Capture the cell that displays the provided text and extract its (X, Y) central coordinate. 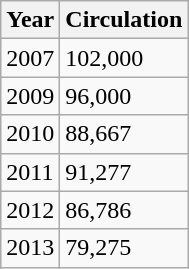
2011 (30, 172)
2010 (30, 134)
Year (30, 20)
2013 (30, 248)
Circulation (124, 20)
96,000 (124, 96)
102,000 (124, 58)
2009 (30, 96)
86,786 (124, 210)
2012 (30, 210)
91,277 (124, 172)
88,667 (124, 134)
2007 (30, 58)
79,275 (124, 248)
